Search for the cell housing the specified text and yield its (X, Y) center coordinate. 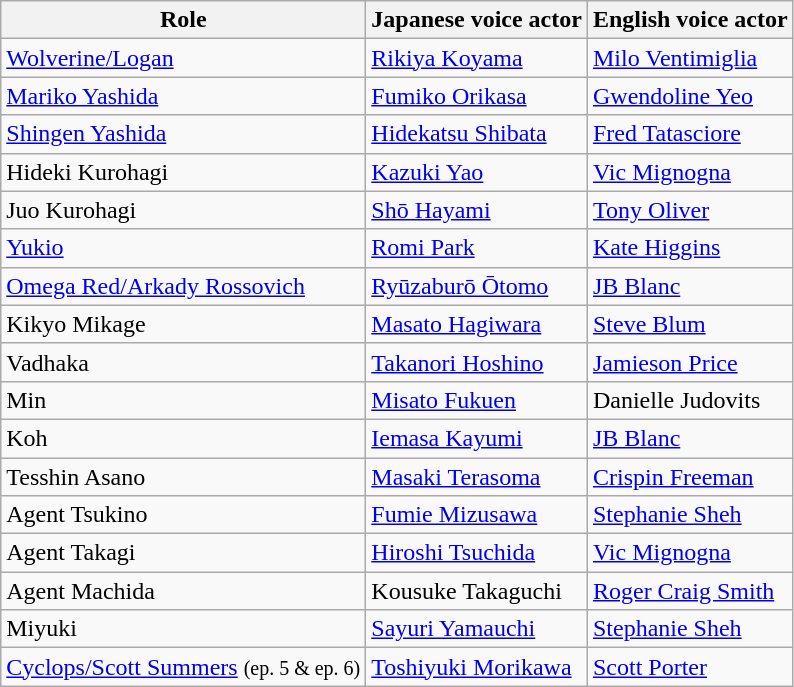
Steve Blum (690, 324)
Agent Machida (184, 591)
Takanori Hoshino (477, 362)
Shō Hayami (477, 210)
Fumie Mizusawa (477, 515)
Hidekatsu Shibata (477, 134)
Kousuke Takaguchi (477, 591)
Kikyo Mikage (184, 324)
Rikiya Koyama (477, 58)
Cyclops/Scott Summers (ep. 5 & ep. 6) (184, 667)
Kazuki Yao (477, 172)
Scott Porter (690, 667)
Hideki Kurohagi (184, 172)
Masato Hagiwara (477, 324)
Wolverine/Logan (184, 58)
Crispin Freeman (690, 477)
Role (184, 20)
Misato Fukuen (477, 400)
Min (184, 400)
Ryūzaburō Ōtomo (477, 286)
Jamieson Price (690, 362)
Vadhaka (184, 362)
Iemasa Kayumi (477, 438)
Toshiyuki Morikawa (477, 667)
Romi Park (477, 248)
Agent Tsukino (184, 515)
English voice actor (690, 20)
Juo Kurohagi (184, 210)
Tesshin Asano (184, 477)
Mariko Yashida (184, 96)
Danielle Judovits (690, 400)
Shingen Yashida (184, 134)
Omega Red/Arkady Rossovich (184, 286)
Koh (184, 438)
Sayuri Yamauchi (477, 629)
Kate Higgins (690, 248)
Yukio (184, 248)
Miyuki (184, 629)
Agent Takagi (184, 553)
Tony Oliver (690, 210)
Roger Craig Smith (690, 591)
Fumiko Orikasa (477, 96)
Masaki Terasoma (477, 477)
Fred Tatasciore (690, 134)
Gwendoline Yeo (690, 96)
Milo Ventimiglia (690, 58)
Hiroshi Tsuchida (477, 553)
Japanese voice actor (477, 20)
